Identify which cell holds the provided text, then report its (x, y) central coordinate. 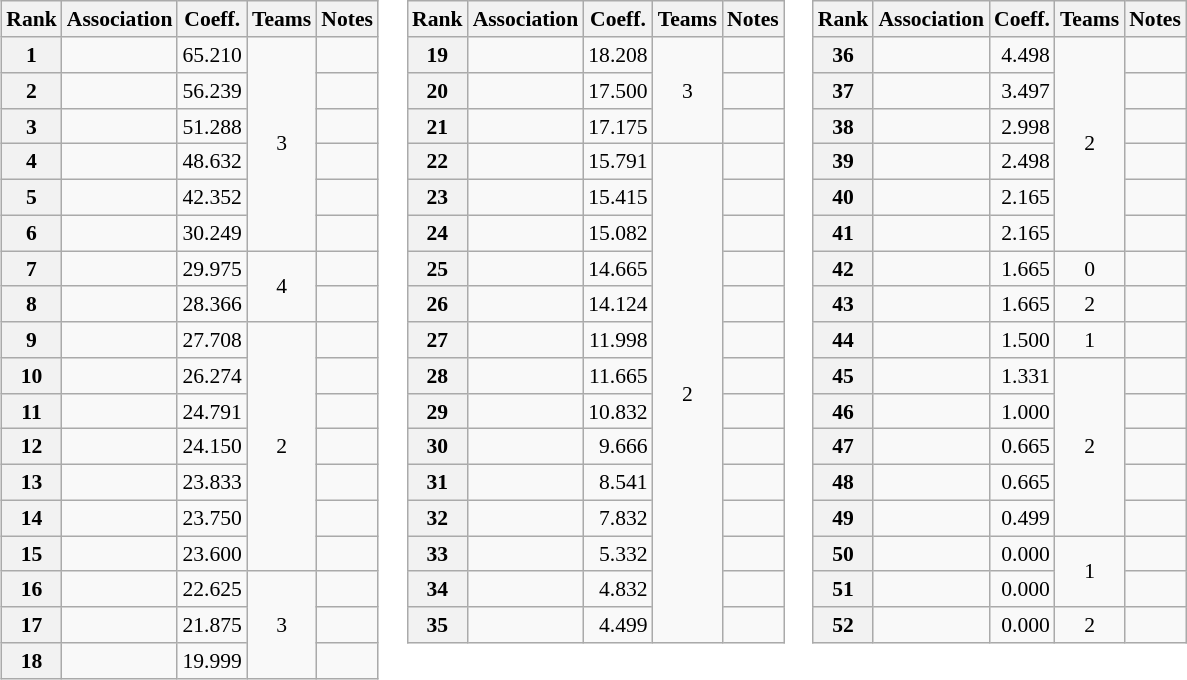
17 (32, 625)
14 (32, 518)
31 (438, 482)
10 (32, 376)
3.497 (1022, 91)
36 (844, 55)
51.288 (212, 126)
18 (32, 661)
39 (844, 162)
41 (844, 233)
21.875 (212, 625)
5 (32, 197)
34 (438, 589)
22 (438, 162)
21 (438, 126)
10.832 (618, 411)
15.082 (618, 233)
19 (438, 55)
8 (32, 304)
7.832 (618, 518)
4.498 (1022, 55)
44 (844, 340)
33 (438, 554)
47 (844, 447)
4.832 (618, 589)
22.625 (212, 589)
23.750 (212, 518)
45 (844, 376)
17.500 (618, 91)
9.666 (618, 447)
23 (438, 197)
52 (844, 625)
42.352 (212, 197)
28.366 (212, 304)
28 (438, 376)
15.415 (618, 197)
5.332 (618, 554)
25 (438, 269)
48 (844, 482)
12 (32, 447)
24.791 (212, 411)
14.665 (618, 269)
2.498 (1022, 162)
9 (32, 340)
38 (844, 126)
1.331 (1022, 376)
7 (32, 269)
8.541 (618, 482)
37 (844, 91)
27.708 (212, 340)
18.208 (618, 55)
30.249 (212, 233)
11 (32, 411)
50 (844, 554)
23.833 (212, 482)
35 (438, 625)
27 (438, 340)
65.210 (212, 55)
49 (844, 518)
15.791 (618, 162)
17.175 (618, 126)
32 (438, 518)
26.274 (212, 376)
1.000 (1022, 411)
16 (32, 589)
0.499 (1022, 518)
14.124 (618, 304)
43 (844, 304)
48.632 (212, 162)
0 (1090, 269)
2.998 (1022, 126)
15 (32, 554)
24 (438, 233)
30 (438, 447)
29.975 (212, 269)
56.239 (212, 91)
42 (844, 269)
13 (32, 482)
29 (438, 411)
46 (844, 411)
20 (438, 91)
19.999 (212, 661)
40 (844, 197)
24.150 (212, 447)
51 (844, 589)
1.500 (1022, 340)
6 (32, 233)
4.499 (618, 625)
23.600 (212, 554)
11.998 (618, 340)
26 (438, 304)
11.665 (618, 376)
